Locate the cell with the specified text and output its (x, y) center coordinate. 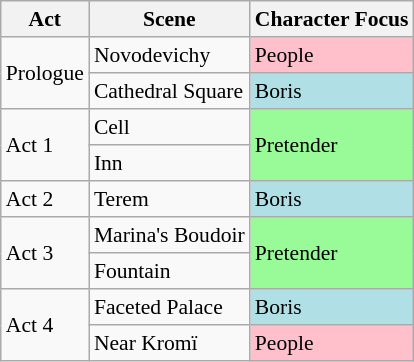
Near Kromï (170, 344)
Inn (170, 163)
Fountain (170, 271)
Cell (170, 127)
Scene (170, 19)
Act (45, 19)
Marina's Boudoir (170, 235)
Terem (170, 199)
Faceted Palace (170, 308)
Prologue (45, 73)
Act 1 (45, 145)
Character Focus (332, 19)
Novodevichy (170, 55)
Act 3 (45, 253)
Act 4 (45, 326)
Cathedral Square (170, 91)
Act 2 (45, 199)
